For the text-containing cell, return its midpoint in [x, y] coordinate format. 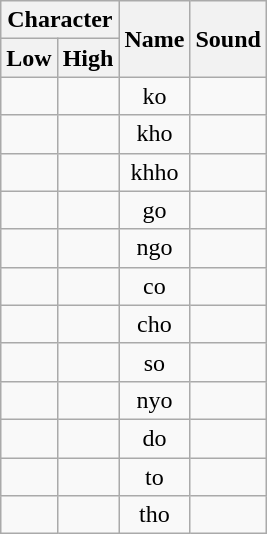
ko [154, 96]
go [154, 210]
Low [29, 58]
so [154, 362]
Sound [228, 39]
cho [154, 324]
to [154, 477]
do [154, 438]
tho [154, 515]
kho [154, 134]
Name [154, 39]
nyo [154, 400]
khho [154, 172]
co [154, 286]
Character [60, 20]
ngo [154, 248]
High [88, 58]
